Pinpoint the cell where the given text exists, returning its [x, y] midpoint coordinate. 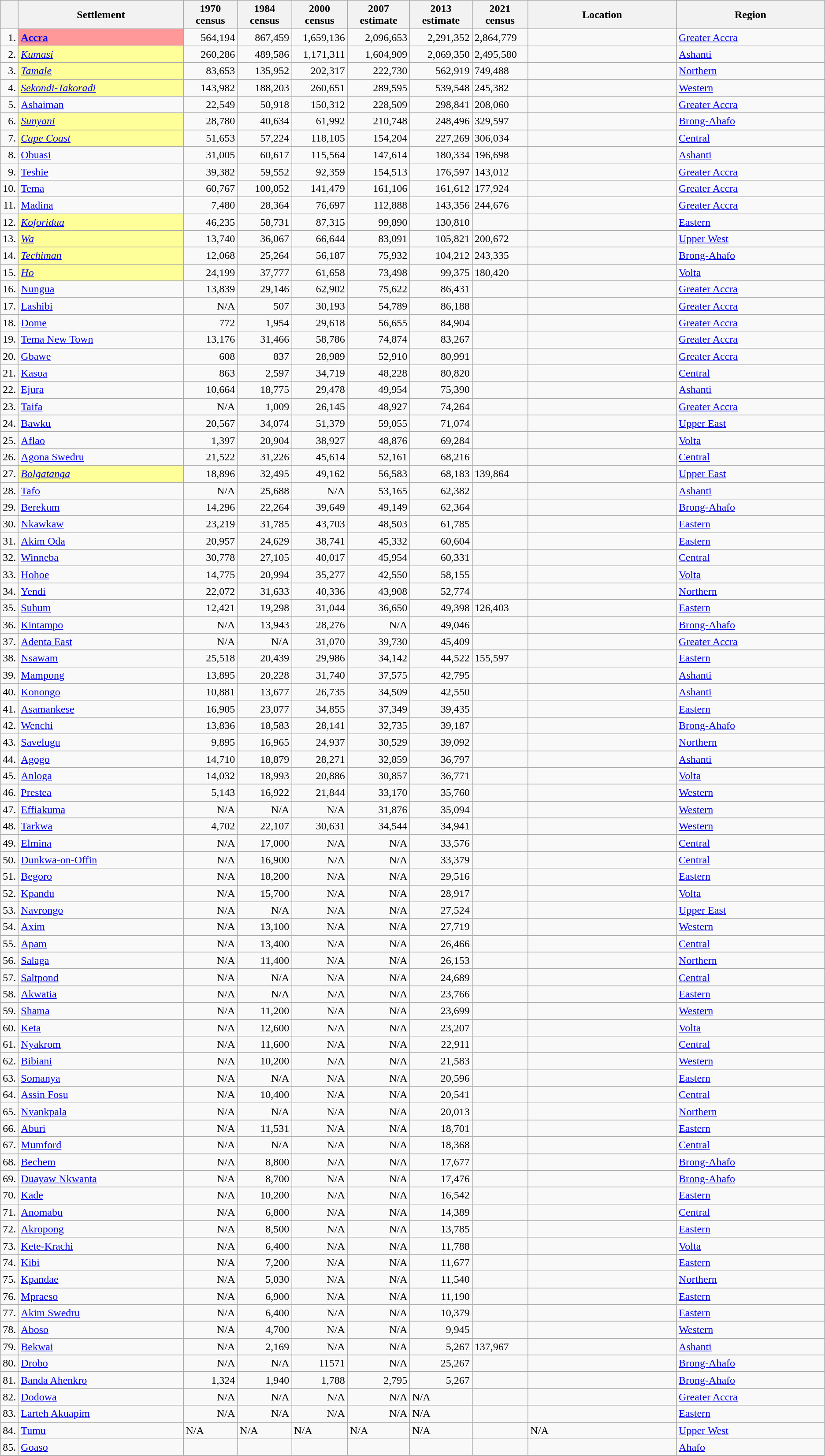
9. [10, 172]
Ejura [101, 390]
188,203 [264, 88]
33,576 [441, 843]
40. [10, 692]
39,092 [441, 742]
31,740 [320, 675]
37. [10, 642]
71. [10, 1212]
1984 census [264, 15]
Nyakrom [101, 1045]
161,106 [378, 188]
Savelugu [101, 742]
13,943 [264, 625]
68. [10, 1162]
14. [10, 256]
12,421 [211, 608]
28,141 [320, 725]
56,655 [378, 323]
23,766 [441, 994]
10,881 [211, 692]
Agona Swedru [101, 457]
2,795 [378, 1380]
76. [10, 1296]
Effiakuma [101, 810]
Ho [101, 273]
1,659,136 [320, 37]
28,364 [264, 205]
1,604,909 [378, 54]
Lashibi [101, 306]
69. [10, 1179]
2,096,653 [378, 37]
39. [10, 675]
46,235 [211, 222]
18,879 [264, 759]
84. [10, 1430]
Konongo [101, 692]
Winneba [101, 558]
16,965 [264, 742]
837 [264, 356]
Agogo [101, 759]
62,364 [441, 508]
Begoro [101, 877]
60,617 [264, 155]
28,989 [320, 356]
143,356 [441, 205]
37,777 [264, 273]
55. [10, 944]
19,298 [264, 608]
60,767 [211, 188]
60,604 [441, 541]
25,267 [441, 1363]
562,919 [441, 71]
24,689 [441, 977]
141,479 [320, 188]
61. [10, 1045]
39,382 [211, 172]
14,775 [211, 575]
57,224 [264, 138]
31,226 [264, 457]
28,276 [320, 625]
51,379 [320, 423]
298,841 [441, 105]
54. [10, 927]
Akwatia [101, 994]
30,778 [211, 558]
27,719 [441, 927]
40,336 [320, 591]
7,200 [264, 1262]
9,895 [211, 742]
155,597 [500, 658]
23,207 [441, 1028]
18,775 [264, 390]
Tarkwa [101, 826]
52. [10, 893]
26,145 [320, 407]
Mpraeso [101, 1296]
36,067 [264, 239]
67. [10, 1145]
18,368 [441, 1145]
243,335 [500, 256]
9,945 [441, 1330]
58,155 [441, 575]
17,677 [441, 1162]
15. [10, 273]
49,046 [441, 625]
Aboso [101, 1330]
38,927 [320, 440]
24. [10, 423]
867,459 [264, 37]
19. [10, 340]
31,005 [211, 155]
32,495 [264, 474]
30,857 [378, 776]
30,193 [320, 306]
Settlement [101, 15]
56,583 [378, 474]
34,074 [264, 423]
260,286 [211, 54]
147,614 [378, 155]
Berekum [101, 508]
Kpandae [101, 1279]
46. [10, 793]
8,700 [264, 1179]
13,677 [264, 692]
1,397 [211, 440]
Hohoe [101, 575]
23,699 [441, 1011]
Dome [101, 323]
72. [10, 1229]
75,622 [378, 289]
25,688 [264, 491]
16. [10, 289]
Taifa [101, 407]
1,324 [211, 1380]
180,420 [500, 273]
34,941 [441, 826]
99,375 [441, 273]
24,629 [264, 541]
20,013 [441, 1112]
40,634 [264, 121]
84,904 [441, 323]
86,431 [441, 289]
11,540 [441, 1279]
21,583 [441, 1061]
38. [10, 658]
Anloga [101, 776]
32,735 [378, 725]
11,190 [441, 1296]
22. [10, 390]
18,993 [264, 776]
4,700 [264, 1330]
150,312 [320, 105]
12. [10, 222]
60,331 [441, 558]
62,382 [441, 491]
27,105 [264, 558]
30,529 [378, 742]
20,596 [441, 1078]
35,277 [320, 575]
22,549 [211, 105]
29,618 [320, 323]
32. [10, 558]
31,466 [264, 340]
7. [10, 138]
2007 estimate [378, 15]
20,228 [264, 675]
68,183 [441, 474]
31,070 [320, 642]
23,219 [211, 524]
74. [10, 1262]
80,820 [441, 373]
2,597 [264, 373]
14,296 [211, 508]
Bechem [101, 1162]
Tumu [101, 1430]
137,967 [500, 1347]
20,957 [211, 541]
Yendi [101, 591]
31. [10, 541]
80. [10, 1363]
83. [10, 1414]
82. [10, 1397]
Goaso [101, 1447]
75,390 [441, 390]
54,789 [378, 306]
244,676 [500, 205]
Cape Coast [101, 138]
Kintampo [101, 625]
11,600 [264, 1045]
2013 estimate [441, 15]
210,748 [378, 121]
49,954 [378, 390]
23,077 [264, 709]
34,544 [378, 826]
608 [211, 356]
26,466 [441, 944]
10,379 [441, 1313]
13,740 [211, 239]
49,162 [320, 474]
14,032 [211, 776]
59,055 [378, 423]
Assin Fosu [101, 1095]
60. [10, 1028]
Madina [101, 205]
16,922 [264, 793]
36,650 [378, 608]
202,317 [320, 71]
92,359 [320, 172]
Drobo [101, 1363]
35,094 [441, 810]
7,480 [211, 205]
13. [10, 239]
13,895 [211, 675]
Nkawkaw [101, 524]
8. [10, 155]
71,074 [441, 423]
66,644 [320, 239]
44. [10, 759]
18. [10, 323]
18,583 [264, 725]
Anomabu [101, 1212]
Ashaiman [101, 105]
2,495,580 [500, 54]
130,810 [441, 222]
39,435 [441, 709]
11,788 [441, 1246]
14,710 [211, 759]
14,389 [441, 1212]
Akim Swedru [101, 1313]
Larteh Akuapim [101, 1414]
222,730 [378, 71]
49,398 [441, 608]
143,982 [211, 88]
24,199 [211, 273]
Elmina [101, 843]
37,575 [378, 675]
63. [10, 1078]
Obuasi [101, 155]
65. [10, 1112]
Mampong [101, 675]
75. [10, 1279]
Kasoa [101, 373]
69,284 [441, 440]
2021 census [500, 15]
45. [10, 776]
Aflao [101, 440]
196,698 [500, 155]
208,060 [500, 105]
26,153 [441, 960]
34,855 [320, 709]
Nyankpala [101, 1112]
1. [10, 37]
83,267 [441, 340]
5. [10, 105]
11,677 [441, 1262]
58,786 [320, 340]
227,269 [441, 138]
Akropong [101, 1229]
2,069,350 [441, 54]
44,522 [441, 658]
22,107 [264, 826]
99,890 [378, 222]
31,633 [264, 591]
539,548 [441, 88]
39,649 [320, 508]
48,876 [378, 440]
Banda Ahenkro [101, 1380]
53. [10, 910]
176,597 [441, 172]
43,908 [378, 591]
80,991 [441, 356]
2,291,352 [441, 37]
26. [10, 457]
2,169 [264, 1347]
1,954 [264, 323]
28,271 [320, 759]
Koforidua [101, 222]
Salaga [101, 960]
11,531 [264, 1128]
50. [10, 860]
Kete-Krachi [101, 1246]
29,146 [264, 289]
139,864 [500, 474]
13,785 [441, 1229]
10,664 [211, 390]
Tafo [101, 491]
30. [10, 524]
49,149 [378, 508]
Wa [101, 239]
4. [10, 88]
248,496 [441, 121]
Navrongo [101, 910]
25,518 [211, 658]
64. [10, 1095]
Kibi [101, 1262]
18,701 [441, 1128]
20,886 [320, 776]
329,597 [500, 121]
20,567 [211, 423]
749,488 [500, 71]
29,478 [320, 390]
100,052 [264, 188]
Axim [101, 927]
Bolgatanga [101, 474]
43. [10, 742]
51. [10, 877]
70. [10, 1195]
6,800 [264, 1212]
112,888 [378, 205]
52,910 [378, 356]
85. [10, 1447]
58,731 [264, 222]
22,072 [211, 591]
10. [10, 188]
Duayaw Nkwanta [101, 1179]
104,212 [441, 256]
39,187 [441, 725]
16,905 [211, 709]
126,403 [500, 608]
306,034 [500, 138]
56,187 [320, 256]
154,513 [378, 172]
24,937 [320, 742]
81. [10, 1380]
Tema [101, 188]
74,264 [441, 407]
8,500 [264, 1229]
180,334 [441, 155]
62. [10, 1061]
Kpandu [101, 893]
13,400 [264, 944]
Asamankese [101, 709]
79. [10, 1347]
36. [10, 625]
29,516 [441, 877]
Sekondi-Takoradi [101, 88]
8,800 [264, 1162]
33,379 [441, 860]
52,774 [441, 591]
31,044 [320, 608]
35. [10, 608]
53,165 [378, 491]
78. [10, 1330]
1,788 [320, 1380]
118,105 [320, 138]
1,009 [264, 407]
228,509 [378, 105]
45,409 [441, 642]
1,171,311 [320, 54]
47. [10, 810]
Mumford [101, 1145]
12,068 [211, 256]
2000 census [320, 15]
2. [10, 54]
39,730 [378, 642]
35,760 [441, 793]
507 [264, 306]
52,161 [378, 457]
34. [10, 591]
5,143 [211, 793]
45,332 [378, 541]
74,874 [378, 340]
22,911 [441, 1045]
22,264 [264, 508]
76,697 [320, 205]
135,952 [264, 71]
50,918 [264, 105]
42,795 [441, 675]
33. [10, 575]
68,216 [441, 457]
21,522 [211, 457]
Dunkwa-on-Offin [101, 860]
772 [211, 323]
20,904 [264, 440]
45,614 [320, 457]
34,719 [320, 373]
Wenchi [101, 725]
27,524 [441, 910]
11,200 [264, 1011]
1970 census [211, 15]
15,700 [264, 893]
Tema New Town [101, 340]
17. [10, 306]
77. [10, 1313]
489,586 [264, 54]
Techiman [101, 256]
83,091 [378, 239]
83,653 [211, 71]
29. [10, 508]
5,030 [264, 1279]
17,000 [264, 843]
26,735 [320, 692]
Dodowa [101, 1397]
25. [10, 440]
Kumasi [101, 54]
42. [10, 725]
6. [10, 121]
12,600 [264, 1028]
Saltpond [101, 977]
245,382 [500, 88]
20,541 [441, 1095]
Region [751, 15]
48,927 [378, 407]
13,176 [211, 340]
43,703 [320, 524]
2,864,779 [500, 37]
48. [10, 826]
6,900 [264, 1296]
Location [602, 15]
Tamale [101, 71]
Sunyani [101, 121]
28. [10, 491]
11571 [320, 1363]
45,954 [378, 558]
Somanya [101, 1078]
17,476 [441, 1179]
863 [211, 373]
33,170 [378, 793]
Aburi [101, 1128]
51,653 [211, 138]
32,859 [378, 759]
21,844 [320, 793]
Accra [101, 37]
75,932 [378, 256]
260,651 [320, 88]
38,741 [320, 541]
Bibiani [101, 1061]
13,100 [264, 927]
73,498 [378, 273]
25,264 [264, 256]
28,780 [211, 121]
10,400 [264, 1095]
31,876 [378, 810]
Gbawe [101, 356]
154,204 [378, 138]
23. [10, 407]
30,631 [320, 826]
13,836 [211, 725]
48,228 [378, 373]
73. [10, 1246]
20,439 [264, 658]
4,702 [211, 826]
Nsawam [101, 658]
Keta [101, 1028]
Apam [101, 944]
34,509 [378, 692]
200,672 [500, 239]
18,200 [264, 877]
86,188 [441, 306]
20. [10, 356]
177,924 [500, 188]
Suhum [101, 608]
564,194 [211, 37]
Teshie [101, 172]
Bekwai [101, 1347]
13,839 [211, 289]
16,900 [264, 860]
27. [10, 474]
21. [10, 373]
Ahafo [751, 1447]
105,821 [441, 239]
Shama [101, 1011]
87,315 [320, 222]
59,552 [264, 172]
58. [10, 994]
11. [10, 205]
Akim Oda [101, 541]
Kade [101, 1195]
29,986 [320, 658]
62,902 [320, 289]
61,992 [320, 121]
28,917 [441, 893]
1,940 [264, 1380]
57. [10, 977]
61,658 [320, 273]
20,994 [264, 575]
48,503 [378, 524]
11,400 [264, 960]
31,785 [264, 524]
66. [10, 1128]
59. [10, 1011]
Adenta East [101, 642]
Bawku [101, 423]
36,771 [441, 776]
161,612 [441, 188]
49. [10, 843]
36,797 [441, 759]
Prestea [101, 793]
41. [10, 709]
18,896 [211, 474]
289,595 [378, 88]
40,017 [320, 558]
34,142 [378, 658]
37,349 [378, 709]
56. [10, 960]
3. [10, 71]
16,542 [441, 1195]
143,012 [500, 172]
Nungua [101, 289]
61,785 [441, 524]
115,564 [320, 155]
